Scan for the cell matching the given text and deliver its (x, y) coordinate at center. 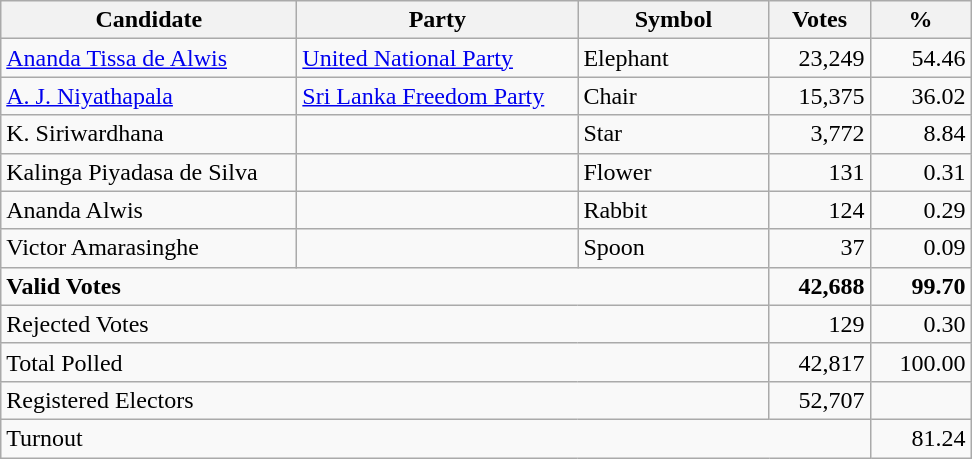
Ananda Alwis (149, 210)
Total Polled (385, 362)
3,772 (820, 134)
42,688 (820, 286)
Party (438, 20)
Registered Electors (385, 400)
Flower (674, 172)
Turnout (436, 438)
Rejected Votes (385, 324)
Candidate (149, 20)
36.02 (920, 96)
A. J. Niyathapala (149, 96)
K. Siriwardhana (149, 134)
United National Party (438, 58)
23,249 (820, 58)
Victor Amarasinghe (149, 248)
Sri Lanka Freedom Party (438, 96)
8.84 (920, 134)
81.24 (920, 438)
Star (674, 134)
Valid Votes (385, 286)
15,375 (820, 96)
42,817 (820, 362)
54.46 (920, 58)
124 (820, 210)
Ananda Tissa de Alwis (149, 58)
Spoon (674, 248)
131 (820, 172)
Chair (674, 96)
Elephant (674, 58)
52,707 (820, 400)
37 (820, 248)
Votes (820, 20)
0.31 (920, 172)
99.70 (920, 286)
0.29 (920, 210)
Rabbit (674, 210)
0.09 (920, 248)
129 (820, 324)
Kalinga Piyadasa de Silva (149, 172)
100.00 (920, 362)
% (920, 20)
Symbol (674, 20)
0.30 (920, 324)
